Determine the (x, y) coordinate at the center of the cell enclosing the given text.  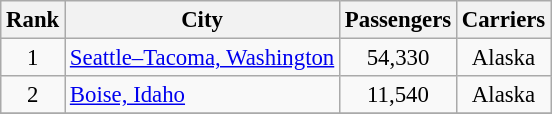
1 (33, 58)
Seattle–Tacoma, Washington (202, 58)
Boise, Idaho (202, 95)
2 (33, 95)
City (202, 20)
11,540 (398, 95)
Rank (33, 20)
Passengers (398, 20)
54,330 (398, 58)
Carriers (503, 20)
